Identify which cell holds the provided text, then report its (x, y) central coordinate. 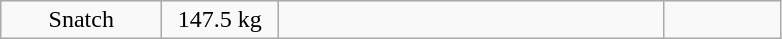
147.5 kg (220, 20)
Snatch (82, 20)
